Find where the given text appears and provide that cell's center as (X, Y) coordinate. 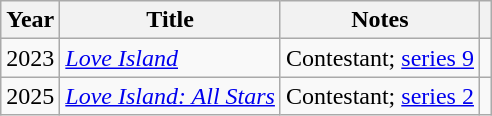
2025 (30, 96)
Love Island: All Stars (170, 96)
Love Island (170, 58)
Contestant; series 9 (380, 58)
2023 (30, 58)
Notes (380, 20)
Title (170, 20)
Year (30, 20)
Contestant; series 2 (380, 96)
